Output the (X, Y) coordinate of the center of the cell containing the given text.  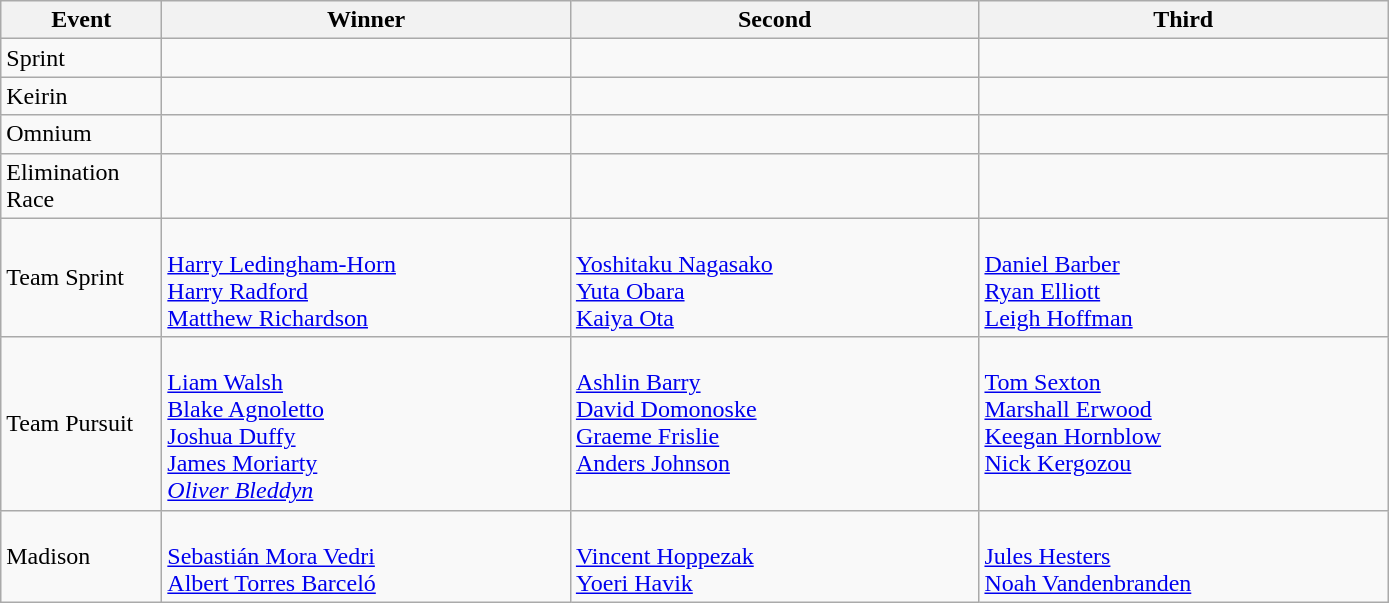
Sebastián Mora VedriAlbert Torres Barceló (366, 556)
Team Sprint (82, 278)
Team Pursuit (82, 424)
Harry Ledingham-HornHarry RadfordMatthew Richardson (366, 278)
Omnium (82, 134)
Ashlin BarryDavid DomonoskeGraeme FrislieAnders Johnson (774, 424)
Second (774, 20)
Keirin (82, 96)
Vincent HoppezakYoeri Havik (774, 556)
Daniel BarberRyan ElliottLeigh Hoffman (1184, 278)
Sprint (82, 58)
Event (82, 20)
Yoshitaku NagasakoYuta ObaraKaiya Ota (774, 278)
Elimination Race (82, 186)
Liam WalshBlake AgnolettoJoshua DuffyJames MoriartyOliver Bleddyn (366, 424)
Madison (82, 556)
Jules HestersNoah Vandenbranden (1184, 556)
Third (1184, 20)
Winner (366, 20)
Tom SextonMarshall ErwoodKeegan HornblowNick Kergozou (1184, 424)
